Detect which cell encompasses the target text, then output its (X, Y) center coordinate. 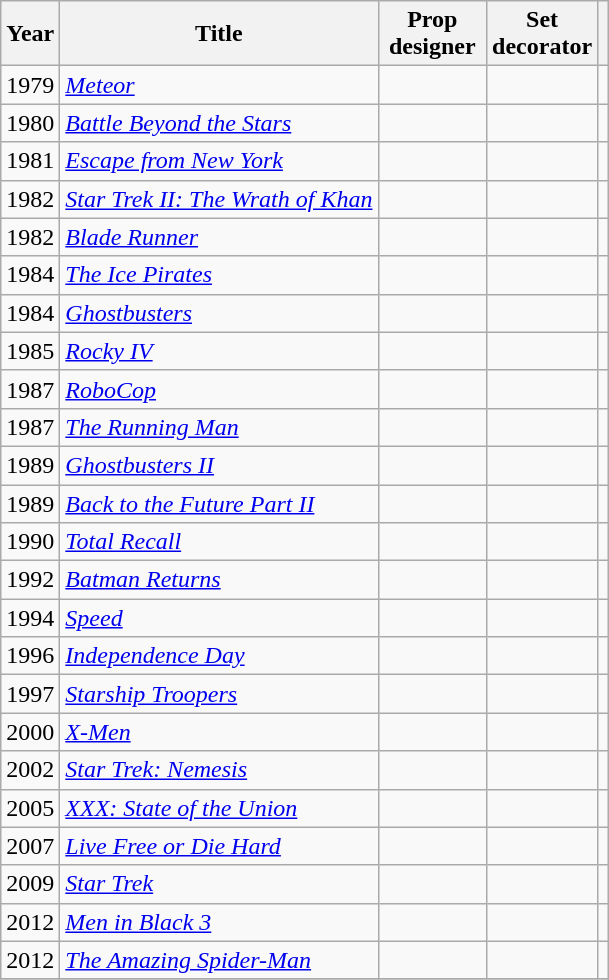
Total Recall (219, 542)
Set decorator (542, 34)
Ghostbusters (219, 313)
Men in Black 3 (219, 922)
1994 (30, 618)
Blade Runner (219, 237)
1980 (30, 123)
Ghostbusters II (219, 465)
RoboCop (219, 389)
2009 (30, 884)
Prop designer (432, 34)
Battle Beyond the Stars (219, 123)
Batman Returns (219, 580)
Back to the Future Part II (219, 503)
Star Trek: Nemesis (219, 770)
Rocky IV (219, 351)
2002 (30, 770)
The Ice Pirates (219, 275)
1992 (30, 580)
Starship Troopers (219, 694)
Year (30, 34)
Independence Day (219, 656)
The Amazing Spider-Man (219, 960)
Star Trek II: The Wrath of Khan (219, 199)
1997 (30, 694)
Title (219, 34)
2007 (30, 846)
X-Men (219, 732)
2000 (30, 732)
Speed (219, 618)
The Running Man (219, 427)
1996 (30, 656)
2005 (30, 808)
1979 (30, 85)
1985 (30, 351)
Star Trek (219, 884)
Meteor (219, 85)
1981 (30, 161)
Escape from New York (219, 161)
XXX: State of the Union (219, 808)
1990 (30, 542)
Live Free or Die Hard (219, 846)
